Capture the cell that displays the provided text and extract its (x, y) central coordinate. 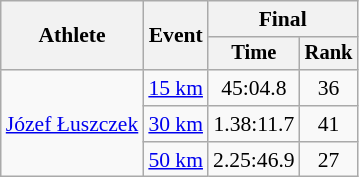
1.38:11.7 (254, 124)
Athlete (72, 36)
15 km (176, 88)
Rank (329, 54)
45:04.8 (254, 88)
30 km (176, 124)
36 (329, 88)
Event (176, 36)
Time (254, 54)
Józef Łuszczek (72, 124)
Final (282, 19)
41 (329, 124)
